Return the (x, y) coordinate for the center point of the cell that contains the specified text.  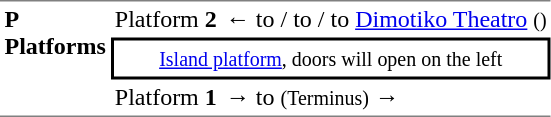
Platform 2 (166, 19)
Island platform, doors will open on the left (330, 59)
← to / to / to Dimotiko Theatro () (386, 19)
PPlatforms (55, 58)
